Detect which cell encompasses the target text, then output its [X, Y] center coordinate. 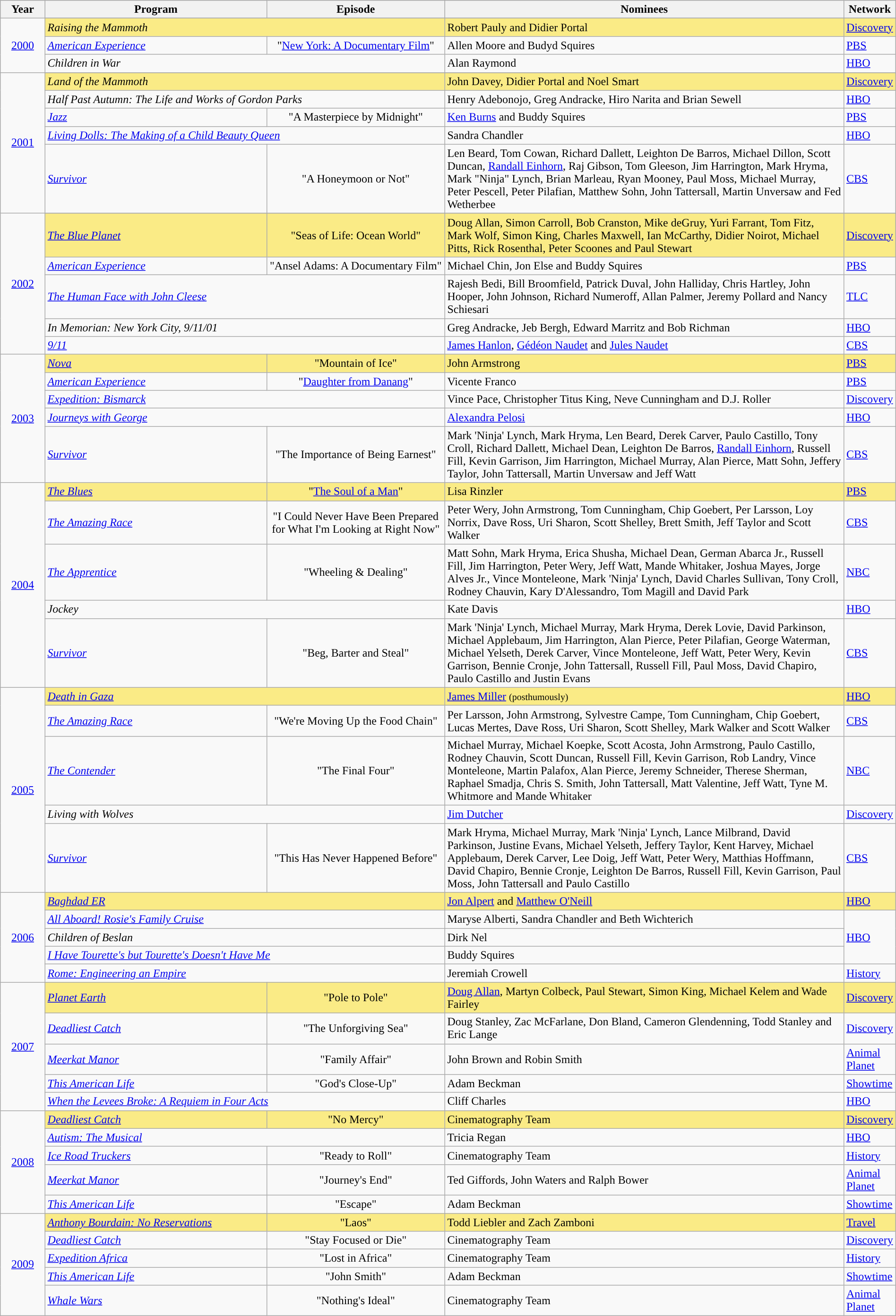
Autism: The Musical [245, 1137]
The Human Face with John Cleese [245, 296]
The Blues [156, 492]
"Daughter from Danang" [356, 381]
"The Soul of a Man" [356, 492]
Nominees [645, 9]
Living with Wolves [245, 814]
Ken Burns and Buddy Squires [645, 117]
Robert Pauly and Didier Portal [645, 27]
The Blue Planet [156, 235]
2002 [23, 284]
Henry Adebonojo, Greg Andracke, Hiro Narita and Brian Sewell [645, 99]
Anthony Bourdain: No Reservations [156, 1222]
Jon Alpert and Matthew O'Neill [645, 901]
Expedition Africa [156, 1258]
Episode [356, 9]
Planet Earth [156, 997]
Travel [870, 1222]
"Mountain of Ice" [356, 364]
"The Unforgiving Sea" [356, 1029]
Death in Gaza [245, 696]
TLC [870, 296]
Michael Chin, Jon Else and Buddy Squires [645, 266]
"Wheeling & Dealing" [356, 572]
"Journey's End" [356, 1180]
Baghdad ER [245, 901]
Ice Road Truckers [156, 1155]
2003 [23, 419]
"New York: A Documentary Film" [356, 45]
James Miller (posthumously) [645, 696]
"I Could Never Have Been Prepared for What I'm Looking at Right Now" [356, 522]
"The Final Four" [356, 771]
"God's Close-Up" [356, 1083]
I Have Tourette's but Tourette's Doesn't Have Me [245, 955]
2009 [23, 1264]
"Stay Focused or Die" [356, 1240]
2004 [23, 585]
Nova [156, 364]
Doug Allan, Martyn Colbeck, Paul Stewart, Simon King, Michael Kelem and Wade Fairley [645, 997]
Jeremiah Crowell [645, 973]
Half Past Autumn: The Life and Works of Gordon Parks [245, 99]
The Apprentice [156, 572]
Jockey [245, 609]
2008 [23, 1162]
"Lost in Africa" [356, 1258]
Jazz [156, 117]
Lisa Rinzler [645, 492]
In Memorian: New York City, 9/11/01 [245, 328]
Land of the Mammoth [245, 81]
Alexandra Pelosi [645, 417]
"A Masterpiece by Midnight" [356, 117]
Expedition: Bismarck [245, 399]
Cliff Charles [645, 1101]
Greg Andracke, Jeb Bergh, Edward Marritz and Bob Richman [645, 328]
Kate Davis [645, 609]
"A Honeymoon or Not" [356, 179]
Raising the Mammoth [245, 27]
2005 [23, 789]
"The Importance of Being Earnest" [356, 455]
Doug Stanley, Zac McFarlane, Don Bland, Cameron Glendenning, Todd Stanley and Eric Lange [645, 1029]
2007 [23, 1047]
John Armstrong [645, 364]
9/11 [245, 346]
"Laos" [356, 1222]
"Family Affair" [356, 1059]
Children of Beslan [245, 937]
Allen Moore and Budyd Squires [645, 45]
2006 [23, 937]
"Escape" [356, 1204]
2001 [23, 143]
"John Smith" [356, 1276]
Vince Pace, Christopher Titus King, Neve Cunningham and D.J. Roller [645, 399]
"We're Moving Up the Food Chain" [356, 720]
Rome: Engineering an Empire [245, 973]
"No Mercy" [356, 1119]
John Brown and Robin Smith [645, 1059]
"Seas of Life: Ocean World" [356, 235]
John Davey, Didier Portal and Noel Smart [645, 81]
When the Levees Broke: A Requiem in Four Acts [245, 1101]
"Beg, Barter and Steal" [356, 653]
Ted Giffords, John Waters and Ralph Bower [645, 1180]
Vicente Franco [645, 381]
2000 [23, 45]
"Ansel Adams: A Documentary Film" [356, 266]
Year [23, 9]
Dirk Nel [645, 937]
Maryse Alberti, Sandra Chandler and Beth Wichterich [645, 919]
Todd Liebler and Zach Zamboni [645, 1222]
Network [870, 9]
Program [156, 9]
Whale Wars [156, 1301]
The Contender [156, 771]
All Aboard! Rosie's Family Cruise [245, 919]
Journeys with George [245, 417]
"Ready to Roll" [356, 1155]
Tricia Regan [645, 1137]
James Hanlon, Gédéon Naudet and Jules Naudet [645, 346]
Children in War [245, 63]
"Nothing's Ideal" [356, 1301]
Jim Dutcher [645, 814]
Alan Raymond [645, 63]
Living Dolls: The Making of a Child Beauty Queen [245, 135]
"Pole to Pole" [356, 997]
"This Has Never Happened Before" [356, 858]
Buddy Squires [645, 955]
Sandra Chandler [645, 135]
